Return the (X, Y) coordinate for the center point of the cell that contains the specified text.  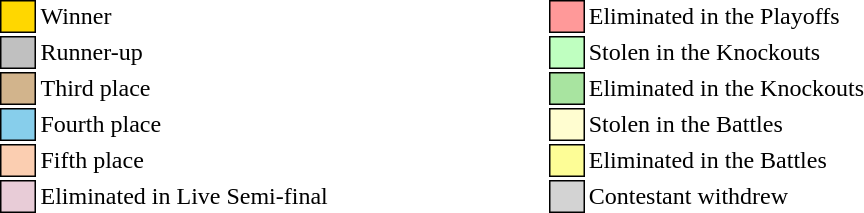
Fifth place (184, 160)
Runner-up (184, 52)
Fourth place (184, 124)
Winner (184, 16)
Third place (184, 88)
Eliminated in Live Semi-final (184, 196)
